Return the [X, Y] coordinate for the center point of the cell that contains the specified text.  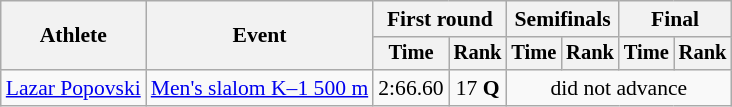
Athlete [74, 36]
First round [440, 19]
did not advance [618, 88]
17 Q [478, 88]
Men's slalom K–1 500 m [260, 88]
Semifinals [562, 19]
Event [260, 36]
2:66.60 [410, 88]
Final [675, 19]
Lazar Popovski [74, 88]
